Capture the cell that displays the provided text and extract its [x, y] central coordinate. 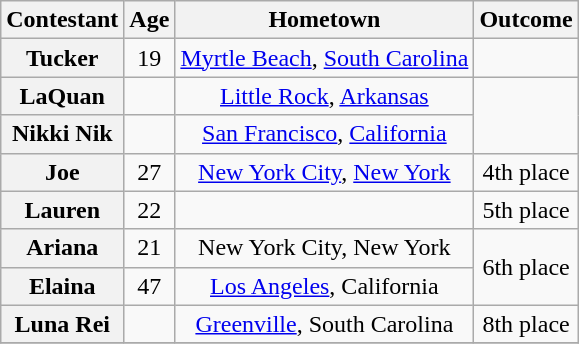
Contestant [62, 20]
22 [150, 210]
Nikki Nik [62, 134]
Little Rock, Arkansas [324, 96]
Elaina [62, 286]
47 [150, 286]
19 [150, 58]
Lauren [62, 210]
27 [150, 172]
5th place [526, 210]
Los Angeles, California [324, 286]
Age [150, 20]
Hometown [324, 20]
8th place [526, 324]
Luna Rei [62, 324]
4th place [526, 172]
Outcome [526, 20]
LaQuan [62, 96]
Ariana [62, 248]
Myrtle Beach, South Carolina [324, 58]
Greenville, South Carolina [324, 324]
6th place [526, 267]
21 [150, 248]
Joe [62, 172]
San Francisco, California [324, 134]
Tucker [62, 58]
